Find where the given text appears and provide that cell's center as [X, Y] coordinate. 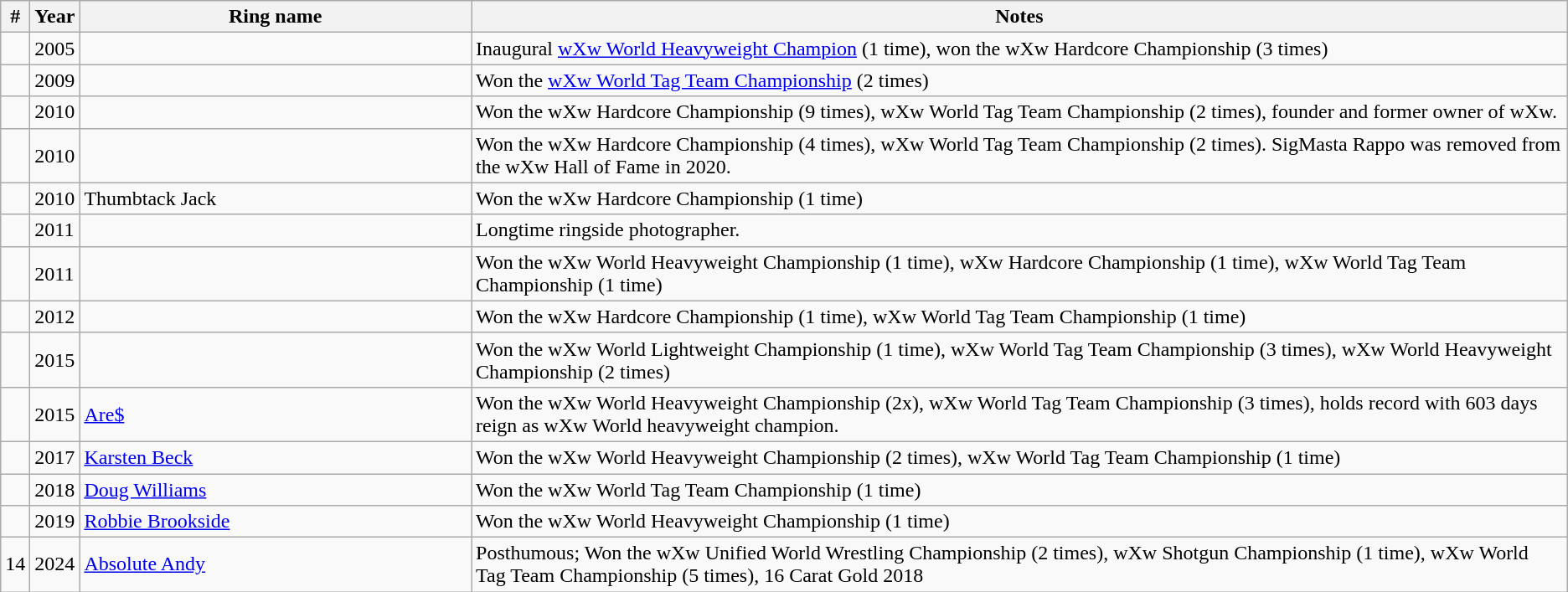
2009 [55, 80]
Won the wXw World Heavyweight Championship (2 times), wXw World Tag Team Championship (1 time) [1019, 457]
14 [15, 564]
Doug Williams [276, 490]
Notes [1019, 17]
2017 [55, 457]
2024 [55, 564]
2018 [55, 490]
Won the wXw Hardcore Championship (1 time) [1019, 198]
Ring name [276, 17]
2005 [55, 49]
Year [55, 17]
Won the wXw World Tag Team Championship (1 time) [1019, 490]
2012 [55, 317]
Won the wXw World Lightweight Championship (1 time), wXw World Tag Team Championship (3 times), wXw World Heavyweight Championship (2 times) [1019, 360]
Karsten Beck [276, 457]
Thumbtack Jack [276, 198]
Won the wXw World Heavyweight Championship (1 time) [1019, 522]
# [15, 17]
Won the wXw Hardcore Championship (1 time), wXw World Tag Team Championship (1 time) [1019, 317]
Absolute Andy [276, 564]
Are$ [276, 414]
Inaugural wXw World Heavyweight Champion (1 time), won the wXw Hardcore Championship (3 times) [1019, 49]
Longtime ringside photographer. [1019, 230]
Won the wXw World Heavyweight Championship (1 time), wXw Hardcore Championship (1 time), wXw World Tag Team Championship (1 time) [1019, 273]
Won the wXw Hardcore Championship (9 times), wXw World Tag Team Championship (2 times), founder and former owner of wXw. [1019, 112]
2019 [55, 522]
Won the wXw World Tag Team Championship (2 times) [1019, 80]
Robbie Brookside [276, 522]
Won the wXw Hardcore Championship (4 times), wXw World Tag Team Championship (2 times). SigMasta Rappo was removed from the wXw Hall of Fame in 2020. [1019, 156]
